Locate the cell with the specified text and output its [X, Y] center coordinate. 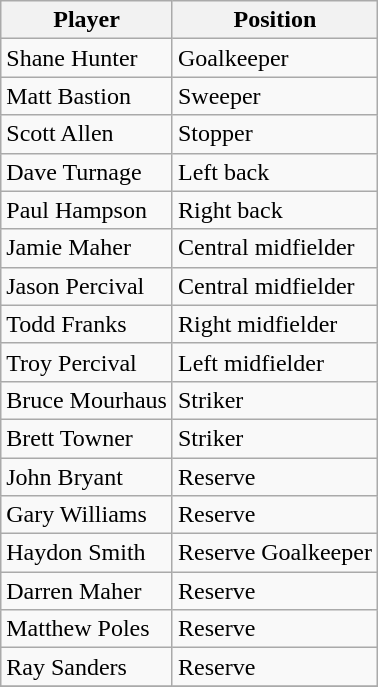
Left midfielder [274, 362]
Player [87, 20]
Gary Williams [87, 515]
Paul Hampson [87, 210]
Scott Allen [87, 134]
Right back [274, 210]
Jamie Maher [87, 248]
Sweeper [274, 96]
Stopper [274, 134]
Todd Franks [87, 324]
Brett Towner [87, 438]
Reserve Goalkeeper [274, 553]
Dave Turnage [87, 172]
Troy Percival [87, 362]
Jason Percival [87, 286]
Ray Sanders [87, 667]
John Bryant [87, 477]
Goalkeeper [274, 58]
Matthew Poles [87, 629]
Darren Maher [87, 591]
Position [274, 20]
Bruce Mourhaus [87, 400]
Right midfielder [274, 324]
Matt Bastion [87, 96]
Haydon Smith [87, 553]
Shane Hunter [87, 58]
Left back [274, 172]
